Identify which cell holds the provided text, then report its [X, Y] central coordinate. 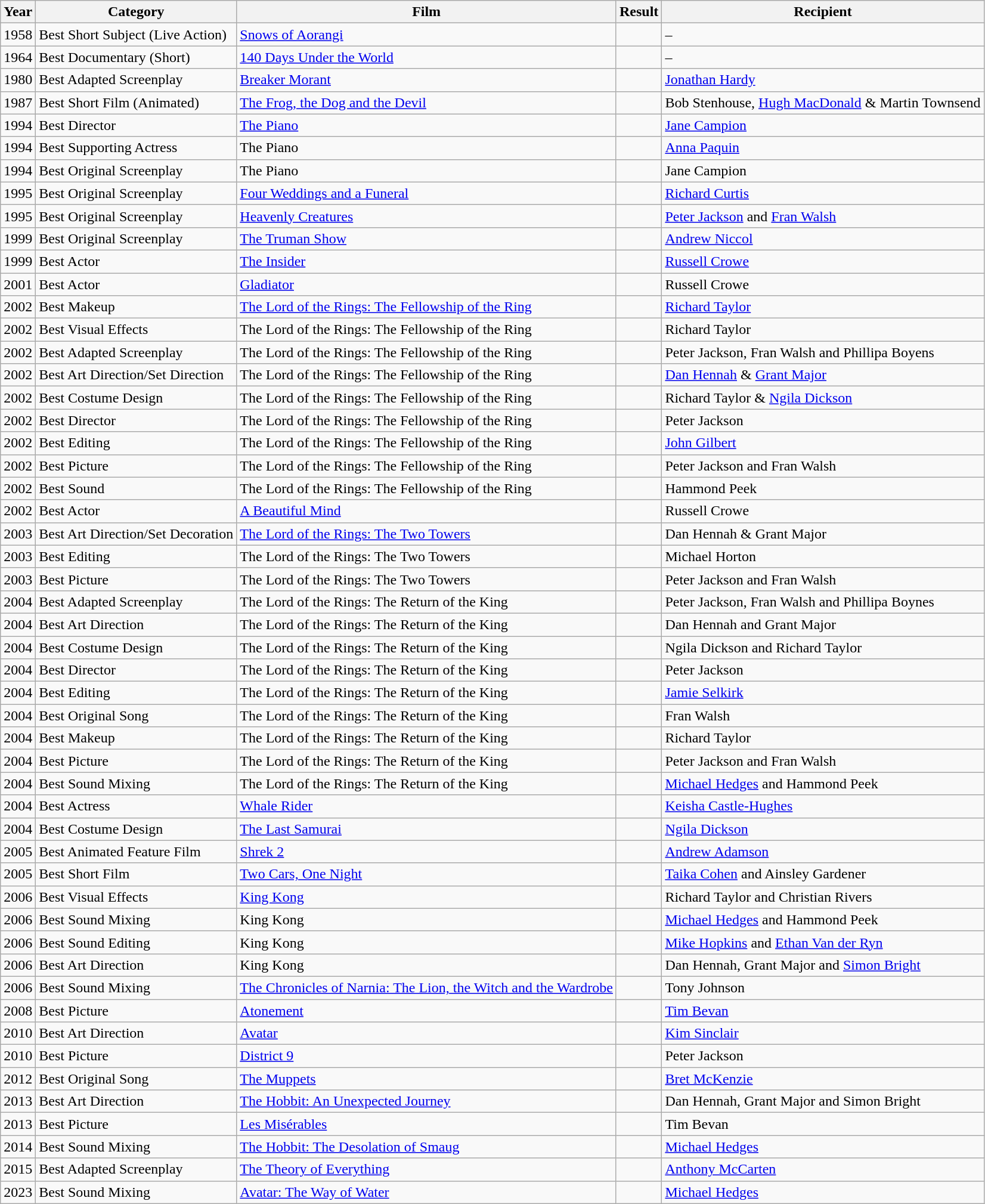
Best Animated Feature Film [136, 852]
Anthony McCarten [823, 1169]
2023 [18, 1192]
Jamie Selkirk [823, 693]
Heavenly Creatures [427, 216]
Michael Horton [823, 556]
The Muppets [427, 1079]
Peter Jackson, Fran Walsh and Phillipa Boyens [823, 352]
Avatar [427, 1033]
Richard Taylor and Christian Rivers [823, 897]
John Gilbert [823, 443]
Hammond Peek [823, 488]
The Hobbit: The Desolation of Smaug [427, 1147]
Keisha Castle-Hughes [823, 806]
Gladiator [427, 284]
Best Short Subject (Live Action) [136, 35]
2014 [18, 1147]
The Last Samurai [427, 829]
The Chronicles of Narnia: The Lion, the Witch and the Wardrobe [427, 988]
Anna Paquin [823, 148]
Snows of Aorangi [427, 35]
The Hobbit: An Unexpected Journey [427, 1101]
2015 [18, 1169]
1987 [18, 103]
The Truman Show [427, 239]
Four Weddings and a Funeral [427, 193]
Best Sound Editing [136, 942]
Best Short Film [136, 874]
Best Art Direction/Set Decoration [136, 534]
Fran Walsh [823, 716]
The Frog, the Dog and the Devil [427, 103]
The Theory of Everything [427, 1169]
Best Documentary (Short) [136, 57]
Les Misérables [427, 1124]
Ngila Dickson [823, 829]
Richard Curtis [823, 193]
Taika Cohen and Ainsley Gardener [823, 874]
Whale Rider [427, 806]
Kim Sinclair [823, 1033]
Film [427, 12]
2001 [18, 284]
Bob Stenhouse, Hugh MacDonald & Martin Townsend [823, 103]
Atonement [427, 1011]
District 9 [427, 1056]
Jonathan Hardy [823, 80]
A Beautiful Mind [427, 511]
Two Cars, One Night [427, 874]
Dan Hennah and Grant Major [823, 624]
Andrew Adamson [823, 852]
Best Sound [136, 488]
140 Days Under the World [427, 57]
Best Actress [136, 806]
Tony Johnson [823, 988]
Richard Taylor & Ngila Dickson [823, 398]
Ngila Dickson and Richard Taylor [823, 647]
Result [639, 12]
Best Art Direction/Set Direction [136, 375]
The Insider [427, 261]
Peter Jackson, Fran Walsh and Phillipa Boynes [823, 602]
Avatar: The Way of Water [427, 1192]
1980 [18, 80]
Best Short Film (Animated) [136, 103]
Recipient [823, 12]
Breaker Morant [427, 80]
2012 [18, 1079]
Year [18, 12]
Category [136, 12]
Andrew Niccol [823, 239]
1958 [18, 35]
Best Supporting Actress [136, 148]
2008 [18, 1011]
Shrek 2 [427, 852]
1964 [18, 57]
Bret McKenzie [823, 1079]
Mike Hopkins and Ethan Van der Ryn [823, 942]
